Provide the [x, y] coordinate of the cell's center where the given text is located.  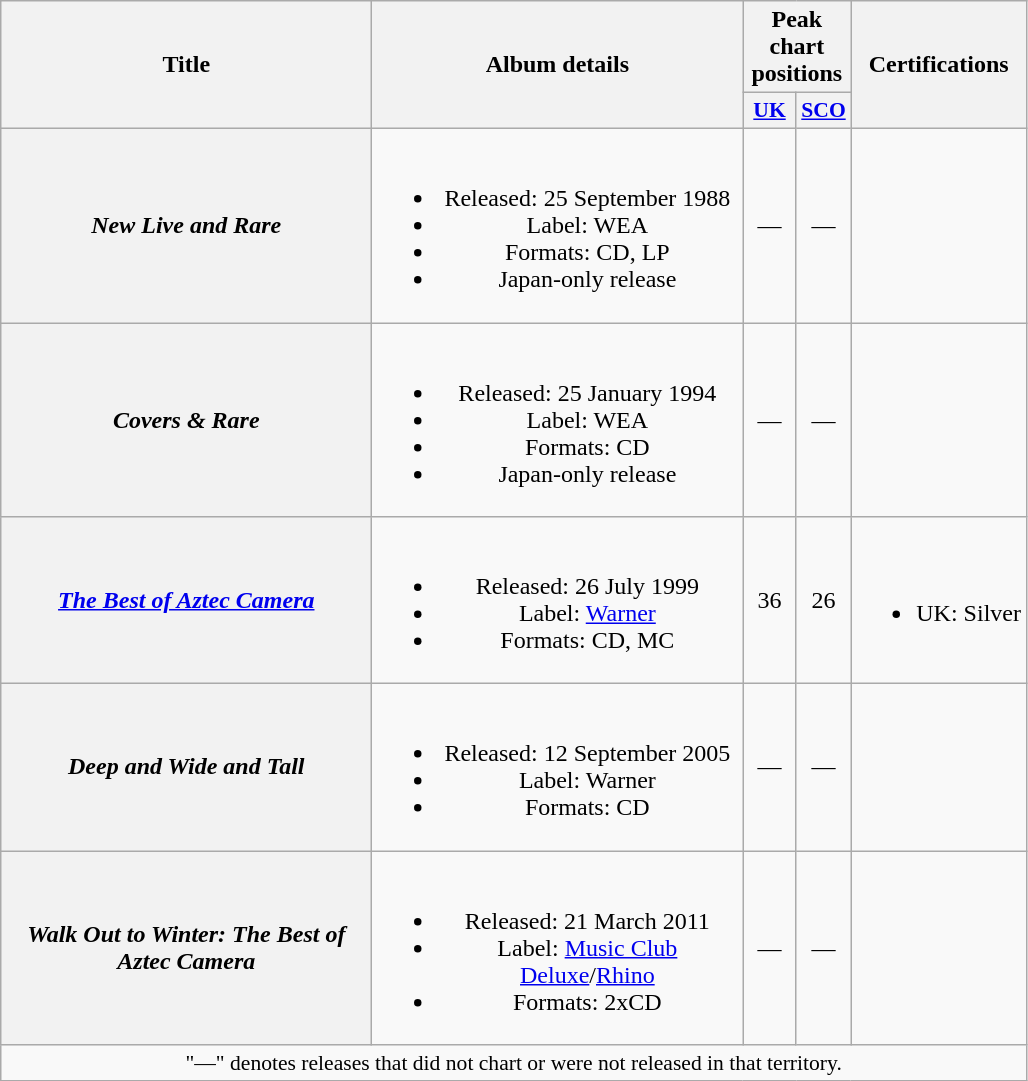
Released: 26 July 1999Label: WarnerFormats: CD, MC [558, 600]
The Best of Aztec Camera [186, 600]
Title [186, 65]
Deep and Wide and Tall [186, 768]
Certifications [939, 65]
New Live and Rare [186, 225]
Album details [558, 65]
Released: 25 September 1988Label: WEAFormats: CD, LPJapan-only release [558, 225]
36 [770, 600]
Released: 12 September 2005Label: WarnerFormats: CD [558, 768]
UK [770, 111]
SCO [824, 111]
Released: 25 January 1994Label: WEAFormats: CDJapan-only release [558, 419]
"—" denotes releases that did not chart or were not released in that territory. [514, 1063]
Released: 21 March 2011Label: Music Club Deluxe/RhinoFormats: 2xCD [558, 948]
Covers & Rare [186, 419]
26 [824, 600]
Peak chart positions [797, 47]
Walk Out to Winter: The Best of Aztec Camera [186, 948]
UK: Silver [939, 600]
